Capture the cell that displays the provided text and extract its (x, y) central coordinate. 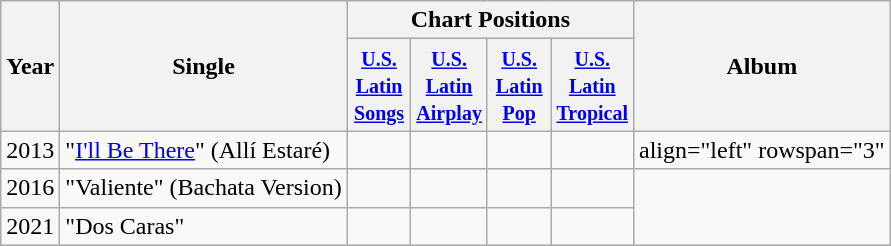
Year (30, 66)
"Valiente" (Bachata Version) (204, 188)
2013 (30, 150)
2016 (30, 188)
"I'll Be There" (Allí Estaré) (204, 150)
Single (204, 66)
"Dos Caras" (204, 226)
Chart Positions (490, 20)
U.S. Latin Songs (379, 85)
align="left" rowspan="3" (762, 150)
Album (762, 66)
2021 (30, 226)
U.S. Latin Pop (519, 85)
U.S. Latin Tropical (592, 85)
U.S. Latin Airplay (450, 85)
